Find where the given text appears and provide that cell's center as [x, y] coordinate. 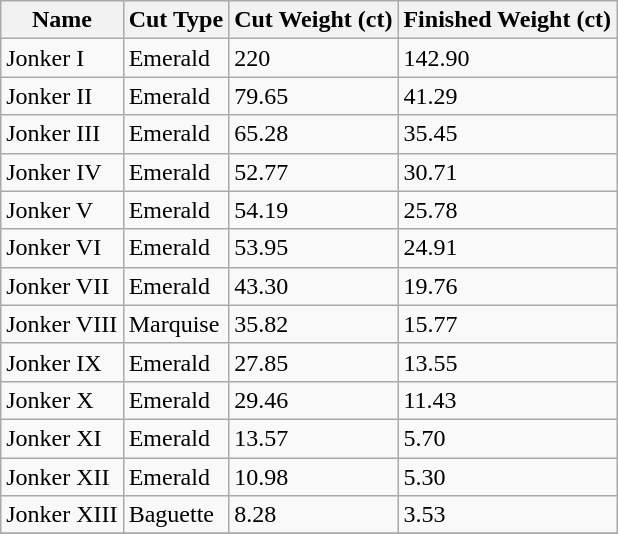
54.19 [314, 210]
19.76 [508, 286]
Jonker III [62, 134]
Name [62, 20]
Jonker IV [62, 172]
Jonker XI [62, 438]
Jonker X [62, 400]
Jonker IX [62, 362]
29.46 [314, 400]
Baguette [176, 515]
5.70 [508, 438]
5.30 [508, 477]
Jonker V [62, 210]
65.28 [314, 134]
220 [314, 58]
13.57 [314, 438]
142.90 [508, 58]
41.29 [508, 96]
Cut Weight (ct) [314, 20]
8.28 [314, 515]
24.91 [508, 248]
Jonker VII [62, 286]
79.65 [314, 96]
15.77 [508, 324]
11.43 [508, 400]
27.85 [314, 362]
Cut Type [176, 20]
Jonker VI [62, 248]
53.95 [314, 248]
Jonker II [62, 96]
35.45 [508, 134]
Jonker VIII [62, 324]
3.53 [508, 515]
43.30 [314, 286]
10.98 [314, 477]
52.77 [314, 172]
30.71 [508, 172]
13.55 [508, 362]
Jonker XII [62, 477]
Marquise [176, 324]
Finished Weight (ct) [508, 20]
Jonker XIII [62, 515]
25.78 [508, 210]
35.82 [314, 324]
Jonker I [62, 58]
